Output the (x, y) coordinate of the center of the cell containing the given text.  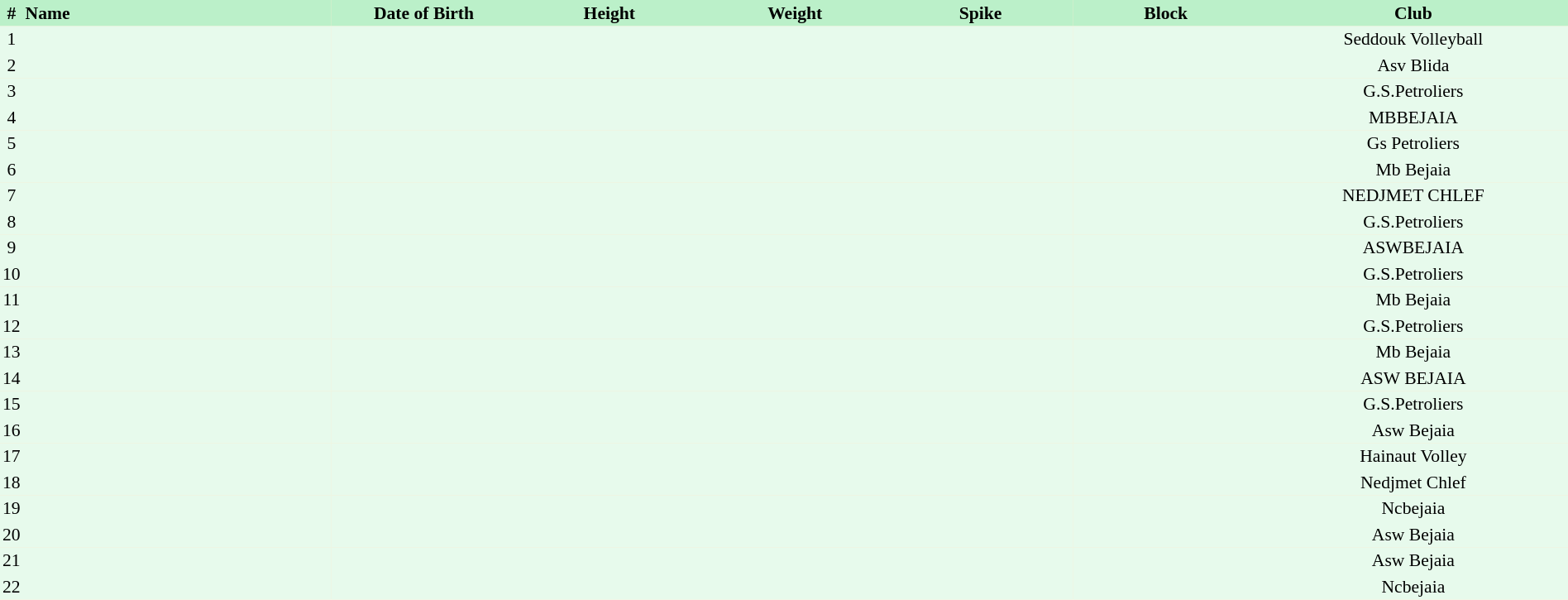
Hainaut Volley (1413, 457)
5 (12, 144)
16 (12, 430)
6 (12, 170)
21 (12, 561)
ASWBEJAIA (1413, 248)
Gs Petroliers (1413, 144)
NEDJMET CHLEF (1413, 195)
9 (12, 248)
22 (12, 587)
10 (12, 274)
Block (1166, 13)
Weight (795, 13)
18 (12, 482)
Date of Birth (423, 13)
19 (12, 508)
2 (12, 65)
Name (177, 13)
8 (12, 222)
7 (12, 195)
Height (610, 13)
15 (12, 404)
Seddouk Volleyball (1413, 40)
13 (12, 353)
4 (12, 118)
3 (12, 91)
ASW BEJAIA (1413, 378)
11 (12, 300)
17 (12, 457)
20 (12, 535)
12 (12, 326)
Club (1413, 13)
# (12, 13)
MBBEJAIA (1413, 118)
1 (12, 40)
Asv Blida (1413, 65)
Nedjmet Chlef (1413, 482)
Spike (980, 13)
14 (12, 378)
